For the text-containing cell, return its midpoint in (x, y) coordinate format. 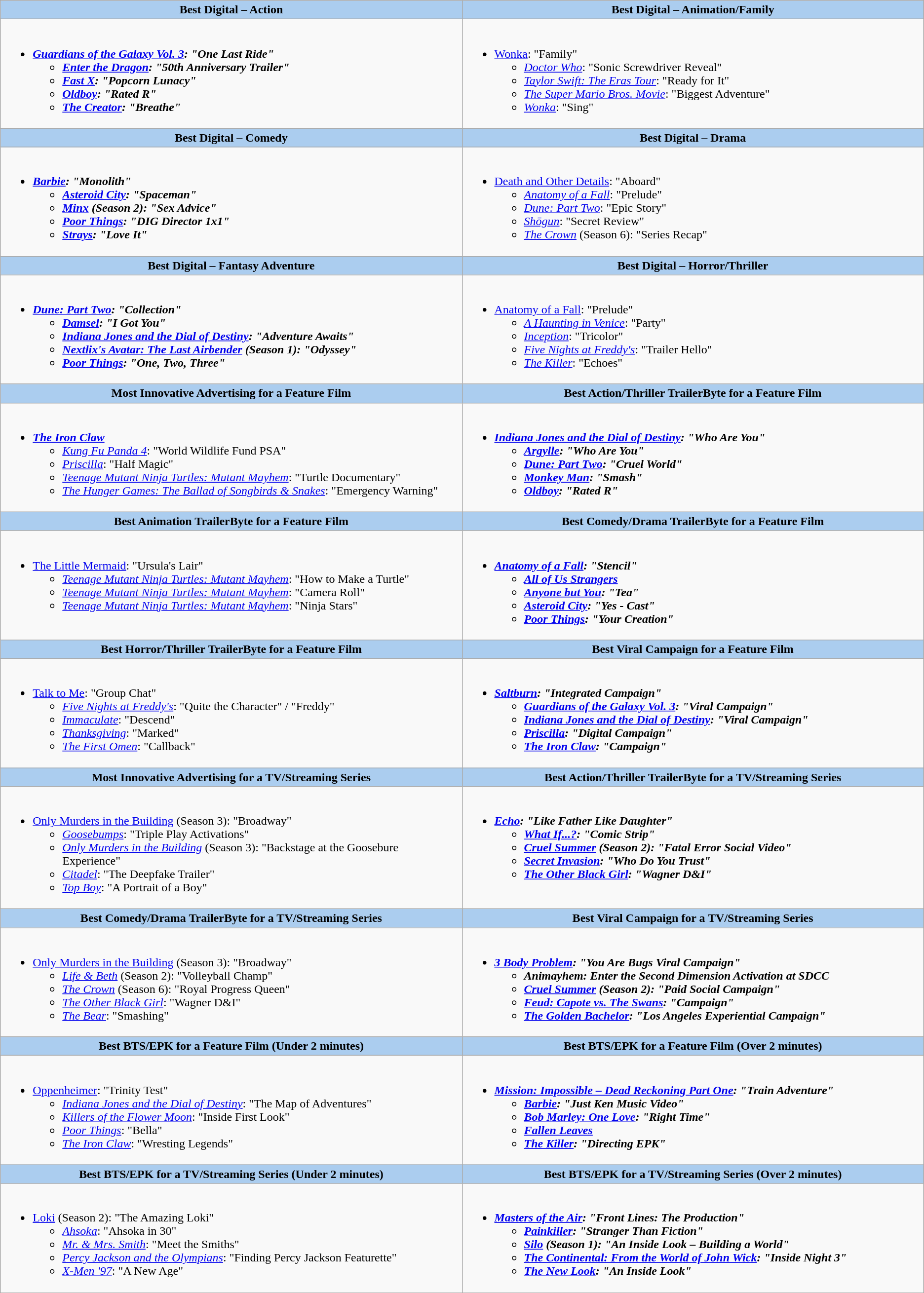
Best BTS/EPK for a Feature Film (Under 2 minutes) (231, 1046)
Best BTS/EPK for a TV/Streaming Series (Over 2 minutes) (693, 1174)
Death and Other Details: "Aboard"Anatomy of a Fall: "Prelude"Dune: Part Two: "Epic Story"Shōgun: "Secret Review"The Crown (Season 6): "Series Recap" (693, 201)
Most Innovative Advertising for a TV/Streaming Series (231, 777)
Best BTS/EPK for a Feature Film (Over 2 minutes) (693, 1046)
Best Viral Campaign for a Feature Film (693, 649)
Best Comedy/Drama TrailerByte for a Feature Film (693, 521)
Best Viral Campaign for a TV/Streaming Series (693, 918)
Best Horror/Thriller TrailerByte for a Feature Film (231, 649)
Best Action/Thriller TrailerByte for a TV/Streaming Series (693, 777)
Best Digital – Animation/Family (693, 10)
Best Digital – Fantasy Adventure (231, 266)
Best Digital – Comedy (231, 138)
Best Animation TrailerByte for a Feature Film (231, 521)
Best Digital – Drama (693, 138)
Best Digital – Action (231, 10)
Best BTS/EPK for a TV/Streaming Series (Under 2 minutes) (231, 1174)
Best Action/Thriller TrailerByte for a Feature Film (693, 393)
Barbie: "Monolith"Asteroid City: "Spaceman"Minx (Season 2): "Sex Advice"Poor Things: "DIG Director 1x1"Strays: "Love It" (231, 201)
Most Innovative Advertising for a Feature Film (231, 393)
Anatomy of a Fall: "Stencil"All of Us StrangersAnyone but You: "Tea"Asteroid City: "Yes - Cast"Poor Things: "Your Creation" (693, 585)
Best Comedy/Drama TrailerByte for a TV/Streaming Series (231, 918)
Best Digital – Horror/Thriller (693, 266)
Anatomy of a Fall: "Prelude"A Haunting in Venice: "Party"Inception: "Tricolor"Five Nights at Freddy's: "Trailer Hello"The Killer: "Echoes" (693, 330)
Indiana Jones and the Dial of Destiny: "Who Are You"Argylle: "Who Are You"Dune: Part Two: "Cruel World"Monkey Man: "Smash"Oldboy: "Rated R" (693, 457)
